Output the (X, Y) coordinate of the center of the cell containing the given text.  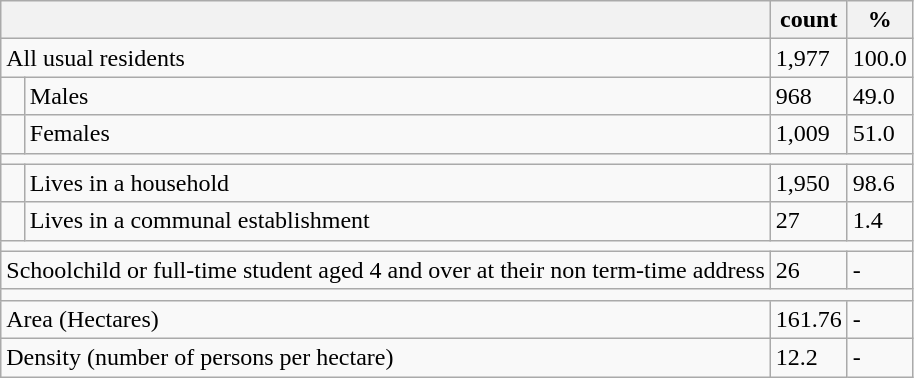
count (808, 20)
1.4 (880, 221)
27 (808, 221)
Density (number of persons per hectare) (386, 357)
12.2 (808, 357)
All usual residents (386, 58)
Males (397, 96)
98.6 (880, 183)
161.76 (808, 319)
1,950 (808, 183)
Lives in a communal establishment (397, 221)
% (880, 20)
51.0 (880, 134)
Area (Hectares) (386, 319)
1,977 (808, 58)
Females (397, 134)
Lives in a household (397, 183)
1,009 (808, 134)
26 (808, 270)
968 (808, 96)
49.0 (880, 96)
100.0 (880, 58)
Schoolchild or full-time student aged 4 and over at their non term-time address (386, 270)
